Extract the [X, Y] coordinate from the center of the cell holding the provided text.  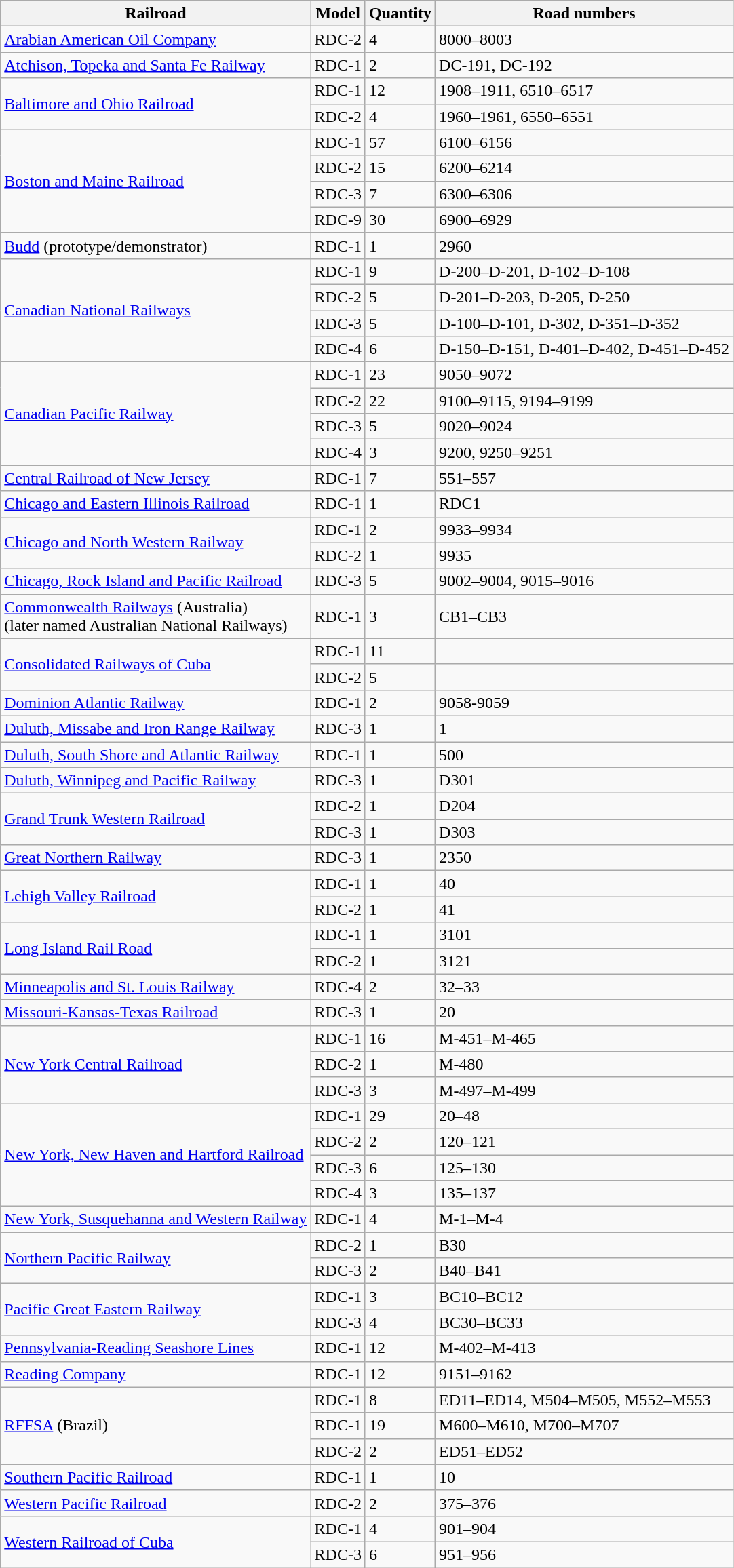
15 [400, 168]
Central Railroad of New Jersey [156, 478]
BC10–BC12 [585, 1297]
551–557 [585, 478]
Western Railroad of Cuba [156, 1542]
19 [400, 1426]
10 [585, 1477]
1908–1911, 6510–6517 [585, 91]
RFFSA (Brazil) [156, 1426]
New York Central Railroad [156, 1064]
ED51–ED52 [585, 1451]
D-100–D-101, D-302, D-351–D-352 [585, 324]
1960–1961, 6550–6551 [585, 117]
2350 [585, 858]
16 [400, 1038]
135–137 [585, 1194]
DC-191, DC-192 [585, 65]
New York, New Haven and Hartford Railroad [156, 1154]
Western Pacific Railroad [156, 1503]
41 [585, 909]
Pacific Great Eastern Railway [156, 1310]
Budd (prototype/demonstrator) [156, 246]
6100–6156 [585, 142]
Duluth, South Shore and Atlantic Railway [156, 755]
Reading Company [156, 1374]
9200, 9250–9251 [585, 452]
Dominion Atlantic Railway [156, 703]
29 [400, 1116]
57 [400, 142]
D-150–D-151, D-401–D-402, D-451–D-452 [585, 349]
Northern Pacific Railway [156, 1258]
ED11–ED14, M504–M505, M552–M553 [585, 1400]
8 [400, 1400]
2960 [585, 246]
120–121 [585, 1141]
M600–M610, M700–M707 [585, 1426]
20 [585, 1013]
Consolidated Railways of Cuba [156, 664]
Baltimore and Ohio Railroad [156, 104]
9050–9072 [585, 375]
Grand Trunk Western Railroad [156, 819]
Pennsylvania-Reading Seashore Lines [156, 1348]
RDC-9 [338, 220]
D303 [585, 832]
40 [585, 884]
RDC1 [585, 504]
M-497–M-499 [585, 1090]
D-201–D-203, D-205, D-250 [585, 297]
Great Northern Railway [156, 858]
BC30–BC33 [585, 1322]
9 [400, 271]
9020–9024 [585, 427]
125–130 [585, 1167]
Commonwealth Railways (Australia)(later named Australian National Railways) [156, 616]
Duluth, Missabe and Iron Range Railway [156, 728]
Chicago and North Western Railway [156, 543]
Canadian Pacific Railway [156, 414]
M-1–M-4 [585, 1219]
3101 [585, 935]
951–956 [585, 1554]
Missouri-Kansas-Texas Railroad [156, 1013]
9151–9162 [585, 1374]
22 [400, 401]
Long Island Rail Road [156, 948]
Chicago, Rock Island and Pacific Railroad [156, 581]
901–904 [585, 1529]
9933–9934 [585, 530]
D301 [585, 781]
9058-9059 [585, 703]
Chicago and Eastern Illinois Railroad [156, 504]
CB1–CB3 [585, 616]
500 [585, 755]
23 [400, 375]
New York, Susquehanna and Western Railway [156, 1219]
Quantity [400, 14]
Duluth, Winnipeg and Pacific Railway [156, 781]
Model [338, 14]
D-200–D-201, D-102–D-108 [585, 271]
D204 [585, 806]
B30 [585, 1245]
6200–6214 [585, 168]
M-451–M-465 [585, 1038]
Boston and Maine Railroad [156, 181]
11 [400, 651]
Arabian American Oil Company [156, 39]
9100–9115, 9194–9199 [585, 401]
Lehigh Valley Railroad [156, 897]
B40–B41 [585, 1271]
M-402–M-413 [585, 1348]
Railroad [156, 14]
Road numbers [585, 14]
6300–6306 [585, 194]
Southern Pacific Railroad [156, 1477]
3121 [585, 961]
375–376 [585, 1503]
9935 [585, 555]
6900–6929 [585, 220]
Atchison, Topeka and Santa Fe Railway [156, 65]
30 [400, 220]
20–48 [585, 1116]
M-480 [585, 1064]
9002–9004, 9015–9016 [585, 581]
Canadian National Railways [156, 310]
8000–8003 [585, 39]
Minneapolis and St. Louis Railway [156, 987]
32–33 [585, 987]
